Search for the cell housing the specified text and yield its [x, y] center coordinate. 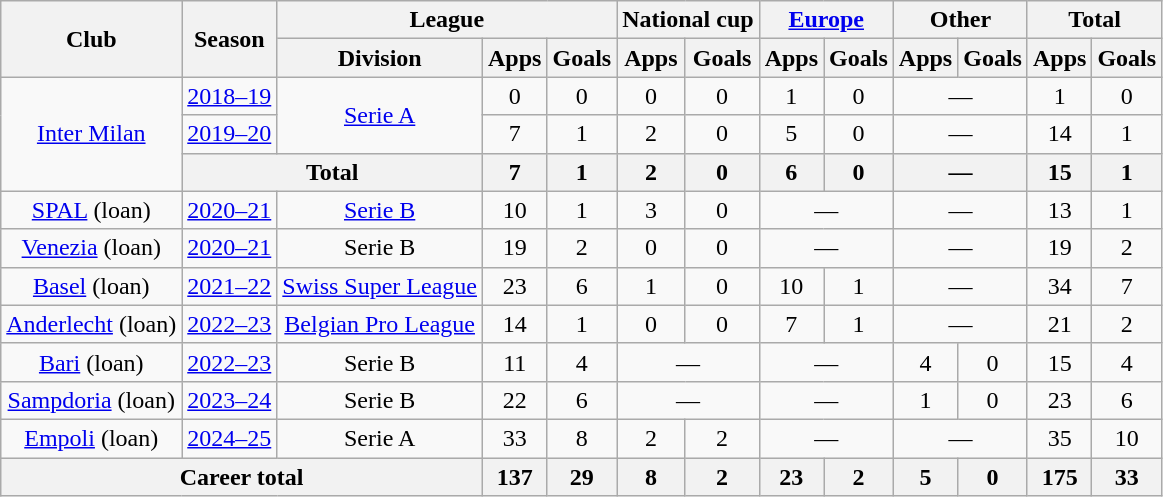
2019–20 [230, 134]
Belgian Pro League [380, 324]
Bari (loan) [92, 362]
137 [515, 477]
Other [960, 20]
Empoli (loan) [92, 438]
Career total [242, 477]
Europe [826, 20]
11 [515, 362]
35 [1059, 438]
13 [1059, 210]
Inter Milan [92, 134]
SPAL (loan) [92, 210]
National cup [688, 20]
League [447, 20]
2018–19 [230, 96]
Swiss Super League [380, 286]
Club [92, 39]
2021–22 [230, 286]
Season [230, 39]
34 [1059, 286]
29 [582, 477]
21 [1059, 324]
175 [1059, 477]
3 [651, 210]
Division [380, 58]
22 [515, 400]
Sampdoria (loan) [92, 400]
2023–24 [230, 400]
Anderlecht (loan) [92, 324]
Basel (loan) [92, 286]
Venezia (loan) [92, 248]
2024–25 [230, 438]
